Pinpoint the cell where the given text exists, returning its (X, Y) midpoint coordinate. 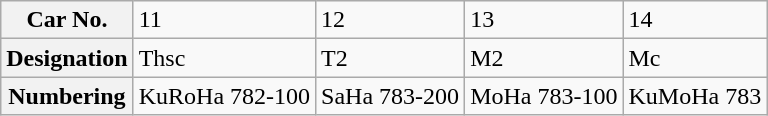
KuMoHa 783 (695, 96)
14 (695, 20)
SaHa 783-200 (390, 96)
Car No. (67, 20)
11 (224, 20)
Numbering (67, 96)
T2 (390, 58)
M2 (544, 58)
12 (390, 20)
KuRoHa 782-100 (224, 96)
Mc (695, 58)
Designation (67, 58)
13 (544, 20)
Thsc (224, 58)
MoHa 783-100 (544, 96)
